Provide the [x, y] coordinate of the cell's center where the given text is located.  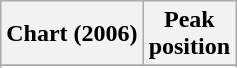
Peakposition [189, 34]
Chart (2006) [72, 34]
